Find where the given text appears and provide that cell's center as (X, Y) coordinate. 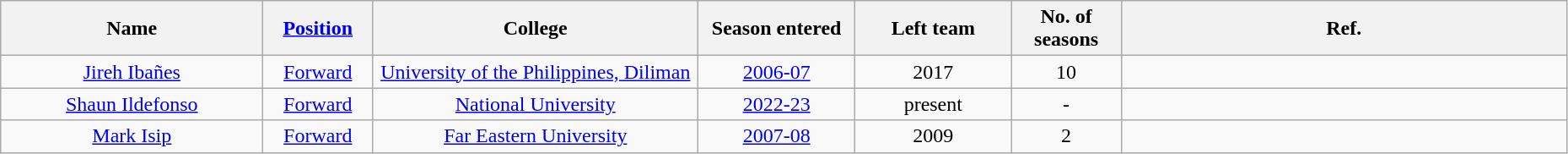
2007-08 (777, 136)
Ref. (1344, 29)
2 (1066, 136)
No. of seasons (1066, 29)
2009 (933, 136)
Season entered (777, 29)
University of the Philippines, Diliman (536, 72)
Position (318, 29)
Far Eastern University (536, 136)
Left team (933, 29)
Name (132, 29)
- (1066, 104)
2022-23 (777, 104)
2017 (933, 72)
College (536, 29)
National University (536, 104)
10 (1066, 72)
Shaun Ildefonso (132, 104)
present (933, 104)
Jireh Ibañes (132, 72)
2006-07 (777, 72)
Mark Isip (132, 136)
